Return the (x, y) coordinate for the center point of the cell that contains the specified text.  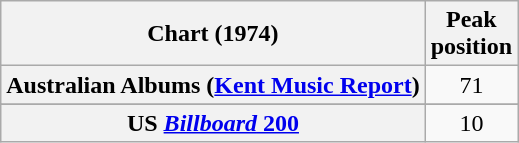
Peakposition (471, 34)
US Billboard 200 (213, 123)
Australian Albums (Kent Music Report) (213, 85)
10 (471, 123)
71 (471, 85)
Chart (1974) (213, 34)
